Output the (x, y) coordinate of the center of the cell containing the given text.  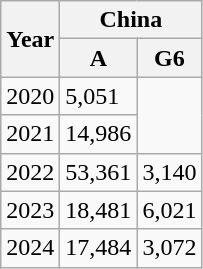
5,051 (98, 96)
17,484 (98, 248)
6,021 (170, 210)
3,072 (170, 248)
A (98, 58)
G6 (170, 58)
53,361 (98, 172)
3,140 (170, 172)
2023 (30, 210)
18,481 (98, 210)
Year (30, 39)
2022 (30, 172)
2021 (30, 134)
2024 (30, 248)
2020 (30, 96)
China (131, 20)
14,986 (98, 134)
